From the cell containing the given text, extract its center point as (X, Y) coordinate. 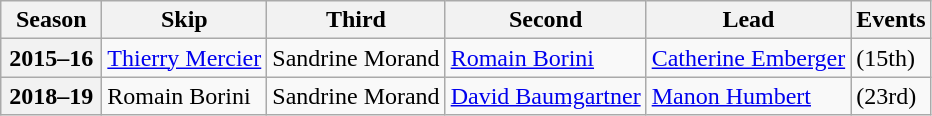
Season (52, 20)
Lead (748, 20)
Events (891, 20)
Third (356, 20)
Catherine Emberger (748, 58)
2018–19 (52, 96)
(15th) (891, 58)
David Baumgartner (546, 96)
Second (546, 20)
(23rd) (891, 96)
Thierry Mercier (184, 58)
2015–16 (52, 58)
Skip (184, 20)
Manon Humbert (748, 96)
